Locate the cell with the specified text and output its (x, y) center coordinate. 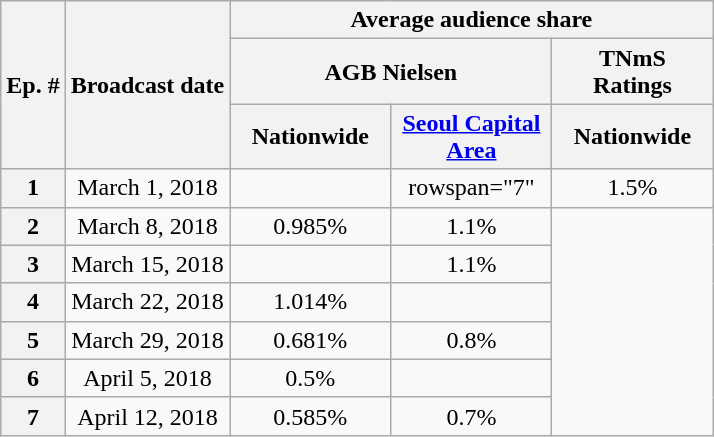
7 (33, 416)
0.7% (472, 416)
March 15, 2018 (148, 264)
0.5% (310, 378)
Broadcast date (148, 85)
April 12, 2018 (148, 416)
Seoul Capital Area (472, 136)
March 22, 2018 (148, 302)
TNmS Ratings (632, 72)
1.014% (310, 302)
4 (33, 302)
0.985% (310, 226)
3 (33, 264)
rowspan="7" (472, 188)
AGB Nielsen (391, 72)
April 5, 2018 (148, 378)
2 (33, 226)
March 8, 2018 (148, 226)
Ep. # (33, 85)
5 (33, 340)
0.681% (310, 340)
1.5% (632, 188)
0.585% (310, 416)
1 (33, 188)
March 29, 2018 (148, 340)
March 1, 2018 (148, 188)
0.8% (472, 340)
6 (33, 378)
Average audience share (472, 20)
